Capture the cell that displays the provided text and extract its (X, Y) central coordinate. 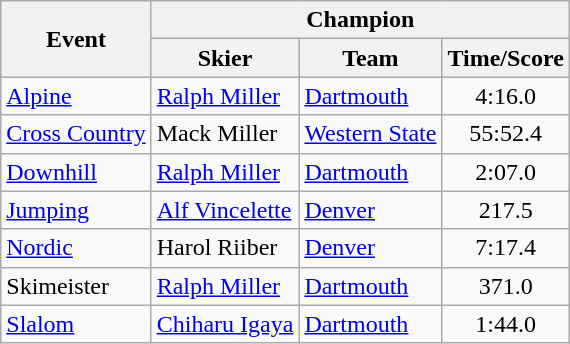
Chiharu Igaya (225, 324)
Time/Score (506, 58)
7:17.4 (506, 248)
Cross Country (76, 134)
217.5 (506, 210)
Skimeister (76, 286)
2:07.0 (506, 172)
1:44.0 (506, 324)
Alf Vincelette (225, 210)
Team (370, 58)
Harol Riiber (225, 248)
Western State (370, 134)
55:52.4 (506, 134)
Nordic (76, 248)
Champion (360, 20)
Downhill (76, 172)
Skier (225, 58)
Alpine (76, 96)
Jumping (76, 210)
Mack Miller (225, 134)
4:16.0 (506, 96)
371.0 (506, 286)
Event (76, 39)
Slalom (76, 324)
